Output the [x, y] coordinate of the center of the cell containing the given text.  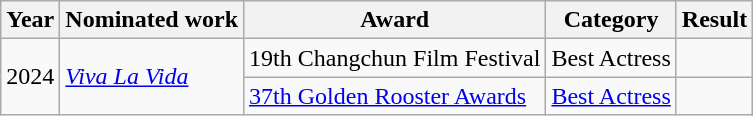
Result [714, 20]
Category [611, 20]
Viva La Vida [152, 77]
Award [395, 20]
2024 [30, 77]
Year [30, 20]
37th Golden Rooster Awards [395, 96]
19th Changchun Film Festival [395, 58]
Nominated work [152, 20]
